Return (x, y) of the center of cell containing provided text 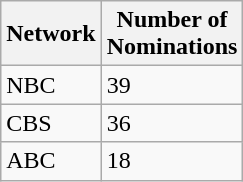
ABC (51, 161)
39 (172, 85)
36 (172, 123)
18 (172, 161)
Number ofNominations (172, 34)
NBC (51, 85)
Network (51, 34)
CBS (51, 123)
